Identify which cell holds the provided text, then report its [X, Y] central coordinate. 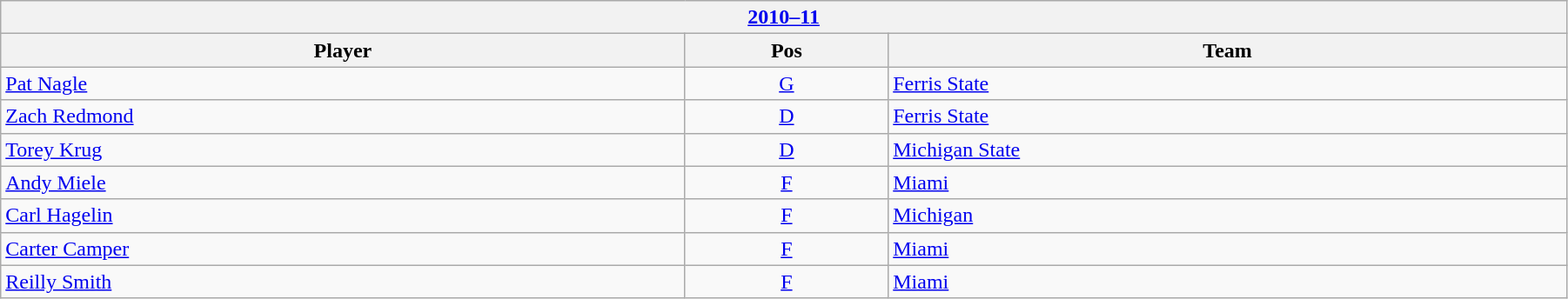
Torey Krug [343, 149]
Pos [787, 50]
Michigan [1228, 216]
Team [1228, 50]
Zach Redmond [343, 116]
Player [343, 50]
Carl Hagelin [343, 216]
Michigan State [1228, 149]
2010–11 [784, 17]
Reilly Smith [343, 282]
Carter Camper [343, 249]
Pat Nagle [343, 83]
Andy Miele [343, 183]
G [787, 83]
